Output the (X, Y) coordinate of the center of the cell containing the given text.  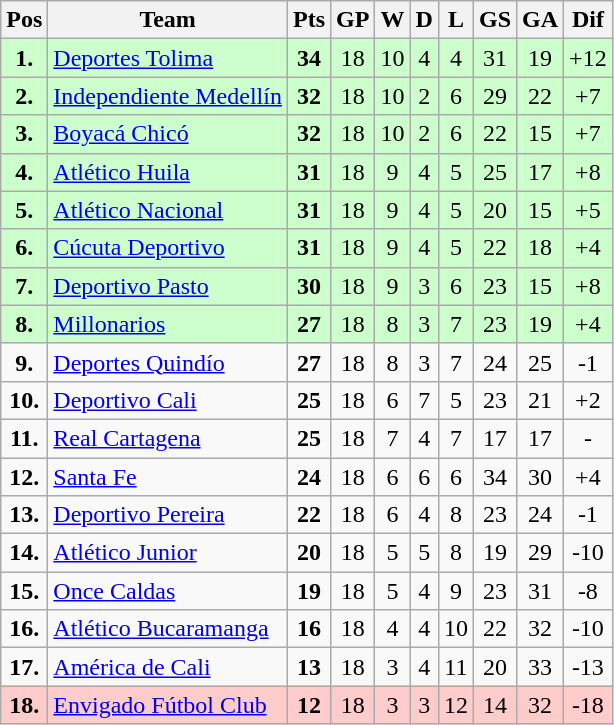
7. (24, 286)
1. (24, 58)
Once Caldas (168, 591)
América de Cali (168, 667)
8. (24, 324)
Atlético Huila (168, 172)
+2 (588, 400)
Pts (308, 20)
Deportes Tolima (168, 58)
16 (308, 629)
13. (24, 515)
5. (24, 210)
-8 (588, 591)
Deportes Quindío (168, 362)
Atlético Junior (168, 553)
18. (24, 705)
14. (24, 553)
Deportivo Pasto (168, 286)
11. (24, 438)
Envigado Fútbol Club (168, 705)
D (424, 20)
Atlético Bucaramanga (168, 629)
Dif (588, 20)
-13 (588, 667)
GA (540, 20)
33 (540, 667)
12. (24, 477)
4. (24, 172)
15. (24, 591)
Boyacá Chicó (168, 134)
13 (308, 667)
Deportivo Cali (168, 400)
Atlético Nacional (168, 210)
- (588, 438)
Independiente Medellín (168, 96)
GS (494, 20)
+5 (588, 210)
2. (24, 96)
-18 (588, 705)
14 (494, 705)
Team (168, 20)
+12 (588, 58)
9. (24, 362)
6. (24, 248)
16. (24, 629)
21 (540, 400)
Santa Fe (168, 477)
Pos (24, 20)
W (392, 20)
L (456, 20)
3. (24, 134)
Real Cartagena (168, 438)
10. (24, 400)
Deportivo Pereira (168, 515)
17. (24, 667)
Millonarios (168, 324)
Cúcuta Deportivo (168, 248)
GP (353, 20)
11 (456, 667)
